Identify which cell holds the provided text, then report its [x, y] central coordinate. 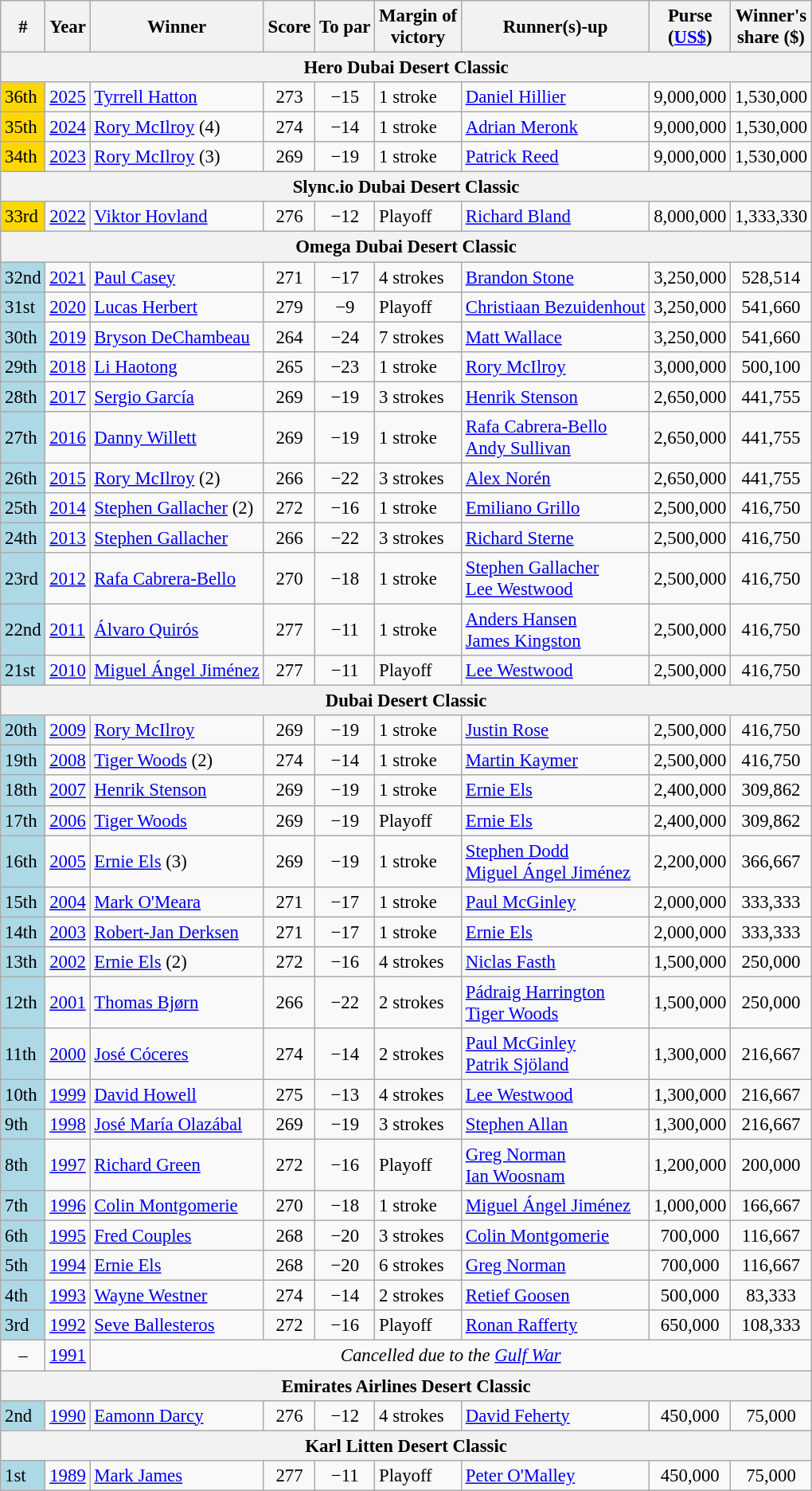
Rory McIlroy (3) [177, 157]
8,000,000 [690, 217]
36th [23, 97]
2009 [68, 730]
2010 [68, 671]
Paul Casey [177, 277]
2001 [68, 1002]
29th [23, 366]
25th [23, 508]
2020 [68, 307]
Peter O'Malley [555, 1475]
1992 [68, 1326]
−23 [345, 366]
34th [23, 157]
2023 [68, 157]
273 [290, 97]
−9 [345, 307]
108,333 [771, 1326]
Ernie Els (2) [177, 962]
Bryson DeChambeau [177, 337]
2007 [68, 791]
2011 [68, 631]
Paul McGinley [555, 902]
2022 [68, 217]
1994 [68, 1266]
3,000,000 [690, 366]
Dubai Desert Classic [406, 701]
Tiger Woods [177, 820]
Robert-Jan Derksen [177, 932]
200,000 [771, 1166]
Seve Ballesteros [177, 1326]
1,200,000 [690, 1166]
2012 [68, 578]
2017 [68, 397]
17th [23, 820]
33rd [23, 217]
24th [23, 538]
18th [23, 791]
Greg Norman Ian Woosnam [555, 1166]
265 [290, 366]
Tyrrell Hatton [177, 97]
Niclas Fasth [555, 962]
Margin ofvictory [419, 27]
Stephen Dodd Miguel Ángel Jiménez [555, 862]
Matt Wallace [555, 337]
Adrian Meronk [555, 127]
31st [23, 307]
Rafa Cabrera-Bello Andy Sullivan [555, 438]
1993 [68, 1296]
Richard Sterne [555, 538]
Rafa Cabrera-Bello [177, 578]
279 [290, 307]
Ernie Els (3) [177, 862]
Retief Goosen [555, 1296]
Emirates Airlines Desert Classic [406, 1386]
Lucas Herbert [177, 307]
Tiger Woods (2) [177, 761]
1997 [68, 1166]
Danny Willett [177, 438]
David Howell [177, 1094]
Justin Rose [555, 730]
14th [23, 932]
Rory McIlroy (4) [177, 127]
2004 [68, 902]
José María Olazábal [177, 1125]
10th [23, 1094]
Year [68, 27]
2005 [68, 862]
Li Haotong [177, 366]
528,514 [771, 277]
366,667 [771, 862]
2014 [68, 508]
Brandon Stone [555, 277]
−15 [345, 97]
83,333 [771, 1296]
Martin Kaymer [555, 761]
Christiaan Bezuidenhout [555, 307]
35th [23, 127]
26th [23, 478]
9th [23, 1125]
Richard Bland [555, 217]
Slync.io Dubai Desert Classic [406, 187]
Rory McIlroy (2) [177, 478]
1989 [68, 1475]
Daniel Hillier [555, 97]
−24 [345, 337]
1,333,330 [771, 217]
2019 [68, 337]
Anders Hansen James Kingston [555, 631]
1999 [68, 1094]
David Feherty [555, 1415]
Stephen Gallacher Lee Westwood [555, 578]
Fred Couples [177, 1236]
Richard Green [177, 1166]
Omega Dubai Desert Classic [406, 247]
2021 [68, 277]
30th [23, 337]
2015 [68, 478]
1990 [68, 1415]
−13 [345, 1094]
7th [23, 1206]
Paul McGinley Patrik Sjöland [555, 1055]
6th [23, 1236]
23rd [23, 578]
# [23, 27]
1996 [68, 1206]
500,100 [771, 366]
4th [23, 1296]
Stephen Gallacher [177, 538]
8th [23, 1166]
Emiliano Grillo [555, 508]
2003 [68, 932]
Winner'sshare ($) [771, 27]
Viktor Hovland [177, 217]
Purse(US$) [690, 27]
Hero Dubai Desert Classic [406, 68]
13th [23, 962]
28th [23, 397]
Cancelled due to the Gulf War [451, 1356]
20th [23, 730]
264 [290, 337]
Karl Litten Desert Classic [406, 1446]
19th [23, 761]
12th [23, 1002]
11th [23, 1055]
1st [23, 1475]
Eamonn Darcy [177, 1415]
22nd [23, 631]
1,000,000 [690, 1206]
Greg Norman [555, 1266]
32nd [23, 277]
Pádraig Harrington Tiger Woods [555, 1002]
Stephen Gallacher (2) [177, 508]
15th [23, 902]
2nd [23, 1415]
To par [345, 27]
2008 [68, 761]
275 [290, 1094]
6 strokes [419, 1266]
3rd [23, 1326]
1998 [68, 1125]
Álvaro Quirós [177, 631]
2016 [68, 438]
2025 [68, 97]
2013 [68, 538]
2006 [68, 820]
27th [23, 438]
21st [23, 671]
Runner(s)-up [555, 27]
Mark O'Meara [177, 902]
Sergio García [177, 397]
1995 [68, 1236]
Score [290, 27]
Wayne Westner [177, 1296]
1991 [68, 1356]
2018 [68, 366]
7 strokes [419, 337]
Patrick Reed [555, 157]
Thomas Bjørn [177, 1002]
– [23, 1356]
500,000 [690, 1296]
Alex Norén [555, 478]
José Cóceres [177, 1055]
166,667 [771, 1206]
Stephen Allan [555, 1125]
2024 [68, 127]
2000 [68, 1055]
2002 [68, 962]
5th [23, 1266]
2,200,000 [690, 862]
16th [23, 862]
Ronan Rafferty [555, 1326]
Mark James [177, 1475]
650,000 [690, 1326]
Winner [177, 27]
